Provide the [x, y] coordinate of the cell's center where the given text is located.  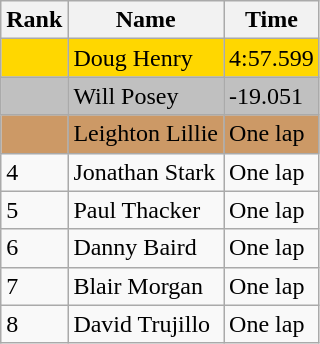
Rank [34, 20]
Blair Morgan [146, 286]
6 [34, 248]
-19.051 [272, 96]
4:57.599 [272, 58]
Leighton Lillie [146, 134]
5 [34, 210]
Time [272, 20]
Will Posey [146, 96]
Danny Baird [146, 248]
David Trujillo [146, 324]
Paul Thacker [146, 210]
7 [34, 286]
8 [34, 324]
Name [146, 20]
Doug Henry [146, 58]
4 [34, 172]
Jonathan Stark [146, 172]
